Capture the cell that displays the provided text and extract its (X, Y) central coordinate. 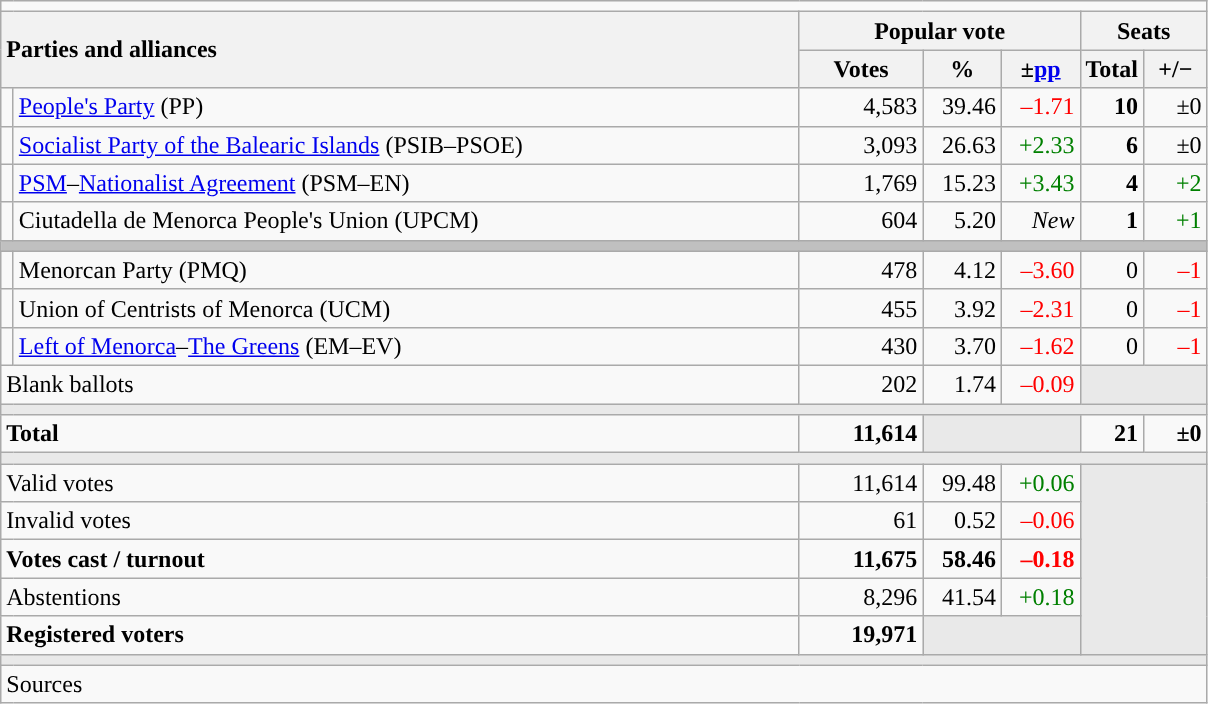
202 (861, 384)
10 (1112, 107)
+0.06 (1040, 483)
1,769 (861, 183)
–3.60 (1040, 270)
New (1040, 221)
+2.33 (1040, 145)
–2.31 (1040, 308)
4,583 (861, 107)
61 (861, 521)
0.52 (962, 521)
478 (861, 270)
39.46 (962, 107)
Left of Menorca–The Greens (EM–EV) (406, 346)
4.12 (962, 270)
–0.18 (1040, 559)
99.48 (962, 483)
19,971 (861, 635)
3.92 (962, 308)
21 (1112, 434)
–1.71 (1040, 107)
% (962, 69)
1 (1112, 221)
Valid votes (400, 483)
–1.62 (1040, 346)
430 (861, 346)
58.46 (962, 559)
+/− (1176, 69)
+1 (1176, 221)
41.54 (962, 597)
15.23 (962, 183)
Popular vote (940, 31)
455 (861, 308)
+3.43 (1040, 183)
5.20 (962, 221)
Votes cast / turnout (400, 559)
3.70 (962, 346)
Parties and alliances (400, 50)
8,296 (861, 597)
Union of Centrists of Menorca (UCM) (406, 308)
Abstentions (400, 597)
Seats (1144, 31)
People's Party (PP) (406, 107)
PSM–Nationalist Agreement (PSM–EN) (406, 183)
+2 (1176, 183)
Votes (861, 69)
11,675 (861, 559)
±pp (1040, 69)
604 (861, 221)
Invalid votes (400, 521)
4 (1112, 183)
Ciutadella de Menorca People's Union (UPCM) (406, 221)
Blank ballots (400, 384)
+0.18 (1040, 597)
Sources (604, 684)
26.63 (962, 145)
Socialist Party of the Balearic Islands (PSIB–PSOE) (406, 145)
6 (1112, 145)
–0.09 (1040, 384)
Registered voters (400, 635)
Menorcan Party (PMQ) (406, 270)
3,093 (861, 145)
1.74 (962, 384)
–0.06 (1040, 521)
